Detect which cell encompasses the target text, then output its (X, Y) center coordinate. 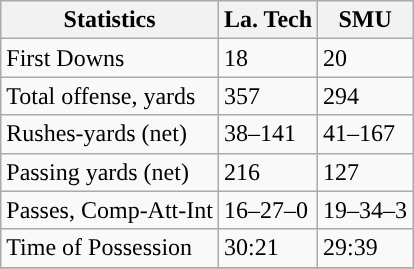
Total offense, yards (110, 96)
216 (268, 172)
16–27–0 (268, 210)
Passing yards (net) (110, 172)
19–34–3 (366, 210)
La. Tech (268, 20)
30:21 (268, 248)
29:39 (366, 248)
Rushes-yards (net) (110, 134)
294 (366, 96)
SMU (366, 20)
First Downs (110, 58)
357 (268, 96)
127 (366, 172)
Statistics (110, 20)
41–167 (366, 134)
Passes, Comp-Att-Int (110, 210)
18 (268, 58)
38–141 (268, 134)
20 (366, 58)
Time of Possession (110, 248)
